Return (X, Y) of the center of cell containing provided text 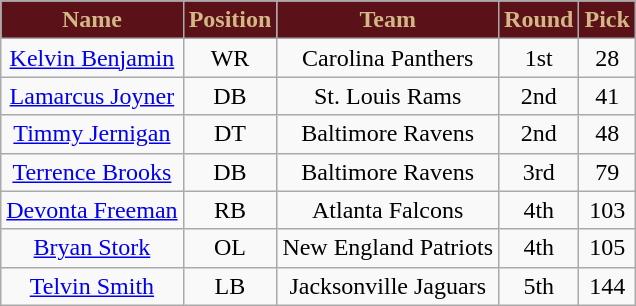
Round (539, 20)
Position (230, 20)
New England Patriots (388, 248)
103 (607, 210)
5th (539, 286)
144 (607, 286)
48 (607, 134)
Kelvin Benjamin (92, 58)
WR (230, 58)
Atlanta Falcons (388, 210)
RB (230, 210)
28 (607, 58)
Jacksonville Jaguars (388, 286)
Bryan Stork (92, 248)
DT (230, 134)
105 (607, 248)
79 (607, 172)
St. Louis Rams (388, 96)
Devonta Freeman (92, 210)
Carolina Panthers (388, 58)
Terrence Brooks (92, 172)
Pick (607, 20)
Timmy Jernigan (92, 134)
Lamarcus Joyner (92, 96)
Telvin Smith (92, 286)
LB (230, 286)
Name (92, 20)
3rd (539, 172)
1st (539, 58)
Team (388, 20)
OL (230, 248)
41 (607, 96)
